Find where the given text appears and provide that cell's center as [X, Y] coordinate. 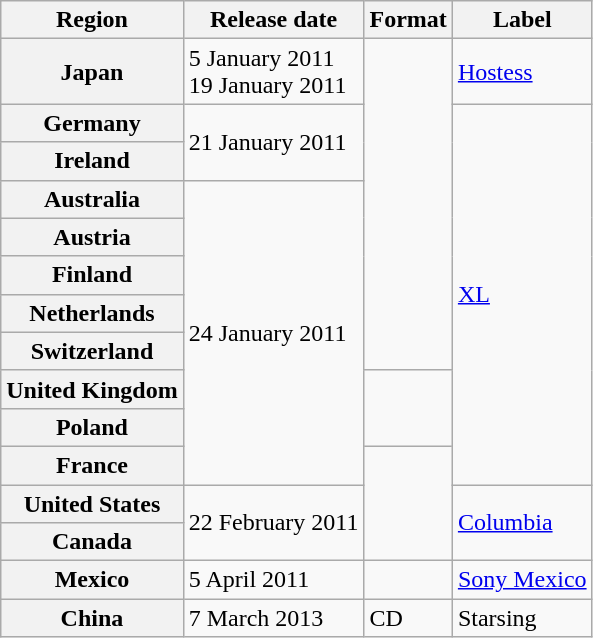
Starsing [522, 618]
7 March 2013 [274, 618]
Region [92, 20]
24 January 2011 [274, 332]
Hostess [522, 72]
United Kingdom [92, 389]
Germany [92, 123]
21 January 2011 [274, 142]
Format [408, 20]
Finland [92, 275]
Switzerland [92, 351]
5 April 2011 [274, 580]
Sony Mexico [522, 580]
Poland [92, 427]
Canada [92, 542]
Japan [92, 72]
Label [522, 20]
Columbia [522, 522]
5 January 201119 January 2011 [274, 72]
France [92, 465]
CD [408, 618]
Austria [92, 237]
United States [92, 503]
Mexico [92, 580]
China [92, 618]
22 February 2011 [274, 522]
Release date [274, 20]
Netherlands [92, 313]
Ireland [92, 161]
XL [522, 294]
Australia [92, 199]
